Extract the [X, Y] coordinate from the center of the cell holding the provided text.  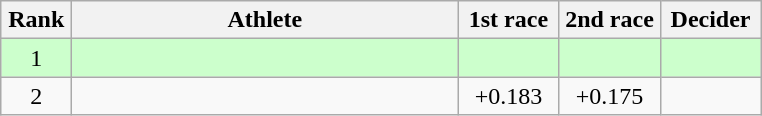
+0.183 [508, 96]
2nd race [610, 20]
Rank [36, 20]
+0.175 [610, 96]
Athlete [265, 20]
1st race [508, 20]
1 [36, 58]
Decider [710, 20]
2 [36, 96]
